Find where the given text appears and provide that cell's center as [X, Y] coordinate. 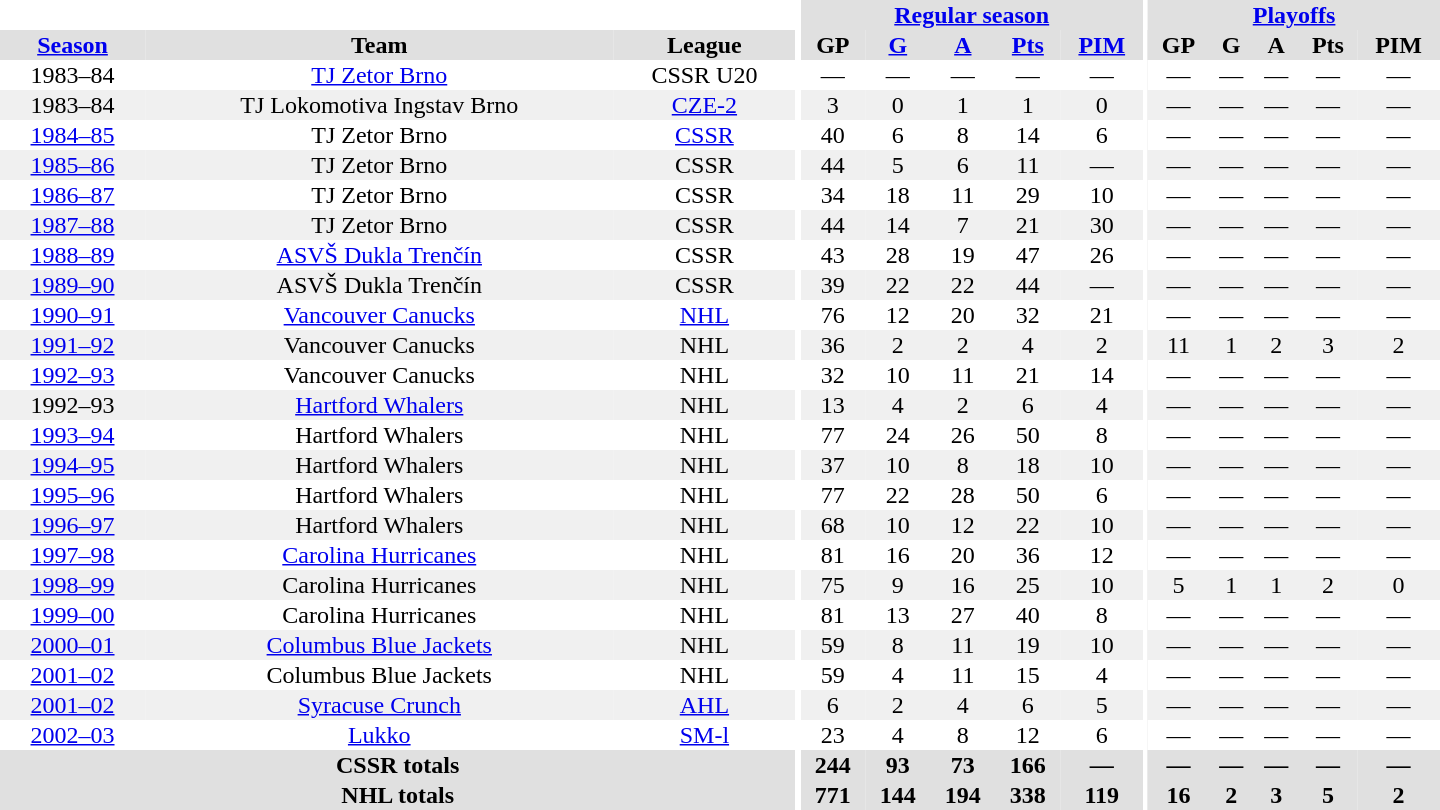
Season [72, 45]
15 [1028, 675]
1999–00 [72, 615]
CSSR totals [398, 765]
NHL totals [398, 795]
34 [832, 195]
League [705, 45]
1987–88 [72, 225]
25 [1028, 585]
93 [898, 765]
Regular season [972, 15]
68 [832, 525]
2002–03 [72, 735]
AHL [705, 705]
47 [1028, 255]
TJ Lokomotiva Ingstav Brno [379, 105]
1997–98 [72, 555]
1993–94 [72, 435]
29 [1028, 195]
1990–91 [72, 315]
244 [832, 765]
338 [1028, 795]
119 [1102, 795]
1995–96 [72, 495]
CSSR U20 [705, 75]
1988–89 [72, 255]
76 [832, 315]
24 [898, 435]
9 [898, 585]
2000–01 [72, 645]
73 [962, 765]
1986–87 [72, 195]
23 [832, 735]
194 [962, 795]
Team [379, 45]
27 [962, 615]
1998–99 [72, 585]
37 [832, 465]
Playoffs [1294, 15]
Syracuse Crunch [379, 705]
7 [962, 225]
1996–97 [72, 525]
1994–95 [72, 465]
SM-l [705, 735]
1989–90 [72, 285]
39 [832, 285]
1984–85 [72, 135]
30 [1102, 225]
Lukko [379, 735]
75 [832, 585]
166 [1028, 765]
1985–86 [72, 165]
771 [832, 795]
1991–92 [72, 345]
144 [898, 795]
43 [832, 255]
CZE-2 [705, 105]
